Detect which cell encompasses the target text, then output its (X, Y) center coordinate. 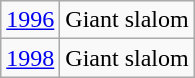
1996 (30, 20)
1998 (30, 58)
